Locate the cell with the specified text and output its (X, Y) center coordinate. 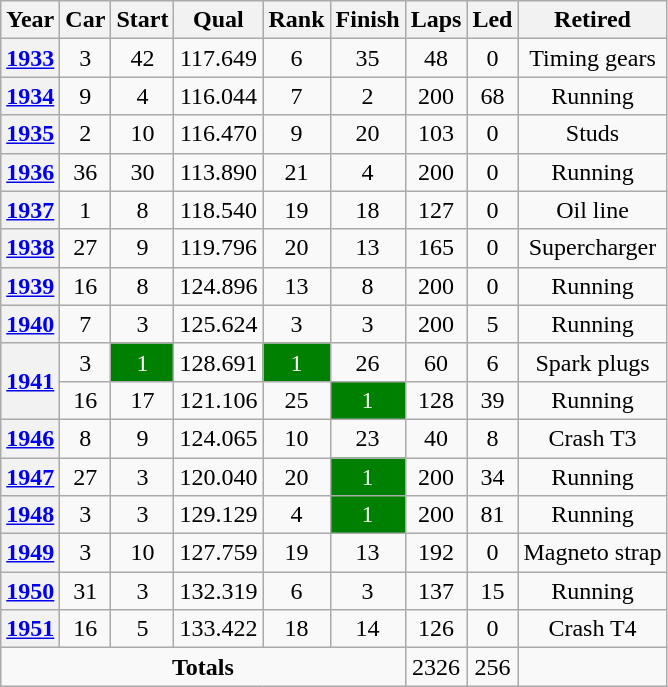
124.896 (218, 286)
1948 (30, 515)
Start (142, 20)
Led (492, 20)
256 (492, 667)
137 (436, 591)
1951 (30, 629)
121.106 (218, 400)
128 (436, 400)
124.065 (218, 438)
21 (296, 172)
15 (492, 591)
1940 (30, 324)
1946 (30, 438)
25 (296, 400)
116.044 (218, 96)
1937 (30, 210)
125.624 (218, 324)
Laps (436, 20)
Year (30, 20)
36 (86, 172)
192 (436, 553)
Car (86, 20)
126 (436, 629)
60 (436, 362)
81 (492, 515)
Retired (592, 20)
42 (142, 58)
1933 (30, 58)
117.649 (218, 58)
1938 (30, 248)
132.319 (218, 591)
165 (436, 248)
1936 (30, 172)
103 (436, 134)
116.470 (218, 134)
31 (86, 591)
113.890 (218, 172)
Supercharger (592, 248)
23 (368, 438)
34 (492, 477)
Rank (296, 20)
17 (142, 400)
Timing gears (592, 58)
Spark plugs (592, 362)
127.759 (218, 553)
1934 (30, 96)
Crash T3 (592, 438)
Magneto strap (592, 553)
40 (436, 438)
1947 (30, 477)
Studs (592, 134)
39 (492, 400)
68 (492, 96)
Crash T4 (592, 629)
118.540 (218, 210)
1941 (30, 381)
Finish (368, 20)
127 (436, 210)
120.040 (218, 477)
Oil line (592, 210)
26 (368, 362)
Qual (218, 20)
133.422 (218, 629)
30 (142, 172)
1935 (30, 134)
2326 (436, 667)
129.129 (218, 515)
35 (368, 58)
14 (368, 629)
1950 (30, 591)
128.691 (218, 362)
48 (436, 58)
Totals (203, 667)
1949 (30, 553)
1939 (30, 286)
119.796 (218, 248)
